From the cell containing the given text, extract its center point as (x, y) coordinate. 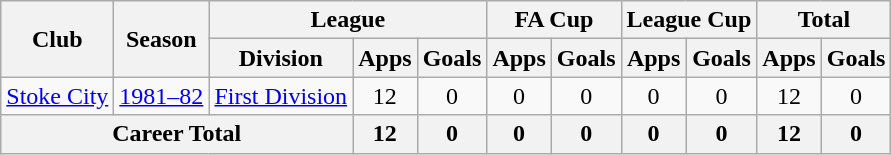
1981–82 (162, 96)
Club (58, 39)
First Division (281, 96)
Total (824, 20)
Stoke City (58, 96)
FA Cup (554, 20)
Division (281, 58)
Career Total (177, 134)
League (348, 20)
League Cup (689, 20)
Season (162, 39)
